Find where the given text appears and provide that cell's center as (X, Y) coordinate. 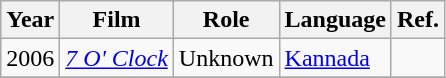
Year (30, 20)
Language (335, 20)
2006 (30, 58)
Kannada (335, 58)
7 O' Clock (117, 58)
Ref. (418, 20)
Unknown (226, 58)
Role (226, 20)
Film (117, 20)
